Return the [X, Y] coordinate for the center point of the cell that contains the specified text.  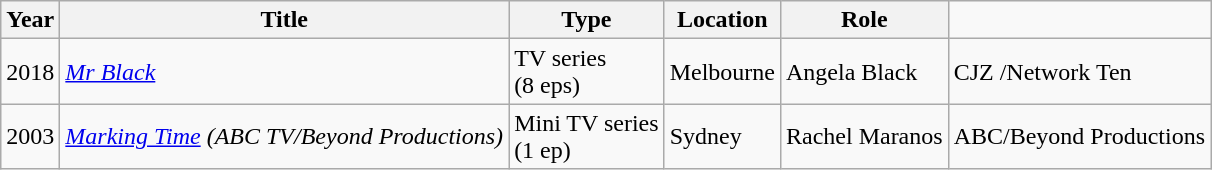
Year [30, 20]
Angela Black [864, 72]
2003 [30, 136]
Marking Time (ABC TV/Beyond Productions) [284, 136]
Type [587, 20]
CJZ /Network Ten [1079, 72]
Melbourne [722, 72]
Mr Black [284, 72]
Role [864, 20]
2018 [30, 72]
Location [722, 20]
Mini TV series(1 ep) [587, 136]
TV series(8 eps) [587, 72]
ABC/Beyond Productions [1079, 136]
Title [284, 20]
Rachel Maranos [864, 136]
Sydney [722, 136]
